Detect which cell encompasses the target text, then output its (X, Y) center coordinate. 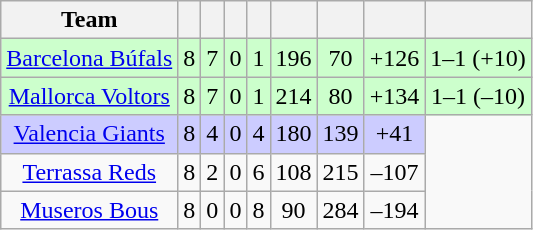
215 (340, 172)
Mallorca Voltors (90, 96)
1–1 (–10) (478, 96)
284 (340, 210)
Team (90, 20)
80 (340, 96)
Barcelona Búfals (90, 58)
–194 (394, 210)
70 (340, 58)
+41 (394, 134)
196 (294, 58)
2 (212, 172)
+126 (394, 58)
Valencia Giants (90, 134)
180 (294, 134)
1–1 (+10) (478, 58)
6 (258, 172)
Museros Bous (90, 210)
214 (294, 96)
–107 (394, 172)
139 (340, 134)
90 (294, 210)
Terrassa Reds (90, 172)
+134 (394, 96)
108 (294, 172)
